Output the (X, Y) coordinate of the center of the cell containing the given text.  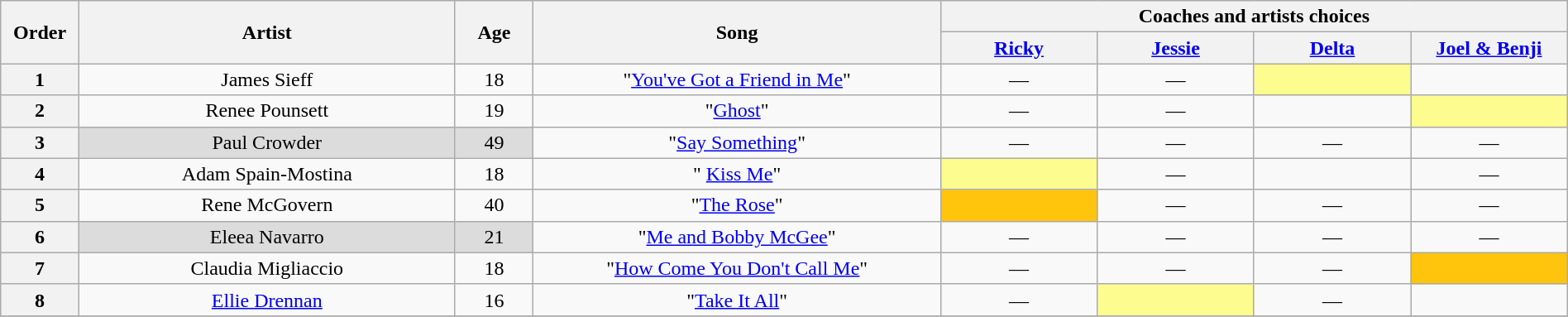
49 (495, 142)
6 (40, 237)
Jessie (1176, 48)
21 (495, 237)
Ellie Drennan (266, 300)
3 (40, 142)
19 (495, 111)
Age (495, 32)
Adam Spain-Mostina (266, 174)
"Take It All" (738, 300)
"Say Something" (738, 142)
4 (40, 174)
8 (40, 300)
Ricky (1019, 48)
Claudia Migliaccio (266, 268)
"The Rose" (738, 205)
Renee Pounsett (266, 111)
" Kiss Me" (738, 174)
Paul Crowder (266, 142)
James Sieff (266, 79)
7 (40, 268)
Eleea Navarro (266, 237)
Artist (266, 32)
Delta (1331, 48)
Song (738, 32)
"How Come You Don't Call Me" (738, 268)
2 (40, 111)
Order (40, 32)
"Me and Bobby McGee" (738, 237)
40 (495, 205)
Joel & Benji (1489, 48)
"Ghost" (738, 111)
5 (40, 205)
Coaches and artists choices (1254, 17)
1 (40, 79)
"You've Got a Friend in Me" (738, 79)
Rene McGovern (266, 205)
16 (495, 300)
